Search for the cell housing the specified text and yield its [x, y] center coordinate. 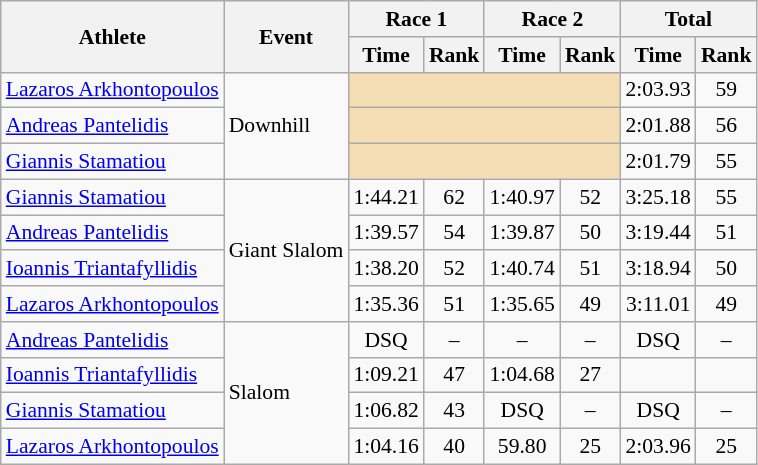
2:03.93 [658, 90]
1:40.74 [522, 269]
2:01.79 [658, 162]
3:19.44 [658, 233]
54 [454, 233]
62 [454, 197]
Race 2 [552, 19]
59 [726, 90]
1:04.68 [522, 375]
1:06.82 [386, 411]
Slalom [286, 393]
1:38.20 [386, 269]
2:01.88 [658, 126]
40 [454, 447]
27 [590, 375]
3:18.94 [658, 269]
1:44.21 [386, 197]
1:04.16 [386, 447]
Downhill [286, 126]
1:40.97 [522, 197]
1:39.57 [386, 233]
43 [454, 411]
59.80 [522, 447]
Giant Slalom [286, 250]
1:39.87 [522, 233]
1:35.36 [386, 304]
Race 1 [416, 19]
1:09.21 [386, 375]
Total [688, 19]
56 [726, 126]
1:35.65 [522, 304]
3:25.18 [658, 197]
47 [454, 375]
3:11.01 [658, 304]
Event [286, 36]
Athlete [112, 36]
2:03.96 [658, 447]
